Identify which cell holds the provided text, then report its (x, y) central coordinate. 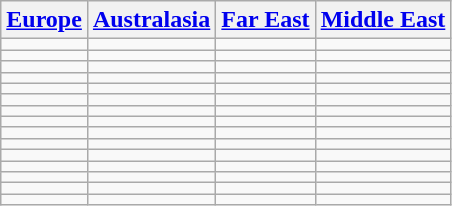
Far East (266, 20)
Middle East (383, 20)
Australasia (151, 20)
Europe (44, 20)
